Extract the [x, y] coordinate from the center of the cell holding the provided text.  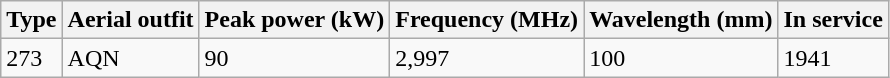
273 [32, 58]
100 [681, 58]
In service [833, 20]
Aerial outfit [130, 20]
2,997 [487, 58]
Wavelength (mm) [681, 20]
Peak power (kW) [294, 20]
Type [32, 20]
Frequency (MHz) [487, 20]
1941 [833, 58]
AQN [130, 58]
90 [294, 58]
